Identify which cell holds the provided text, then report its [x, y] central coordinate. 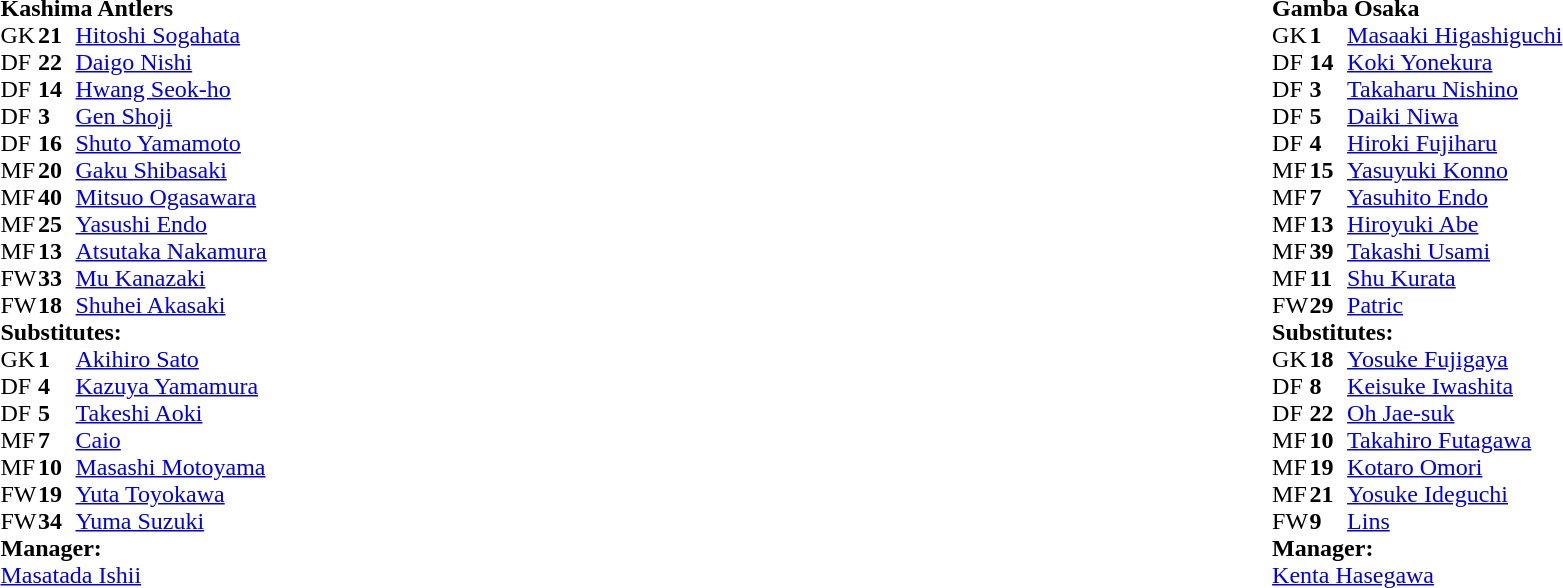
11 [1329, 278]
8 [1329, 386]
Patric [1454, 306]
Hwang Seok-ho [172, 90]
Takeshi Aoki [172, 414]
Hitoshi Sogahata [172, 36]
Shuto Yamamoto [172, 144]
Takashi Usami [1454, 252]
40 [57, 198]
Mu Kanazaki [172, 278]
Yosuke Ideguchi [1454, 494]
Akihiro Sato [172, 360]
29 [1329, 306]
34 [57, 522]
Yasuyuki Konno [1454, 170]
Kazuya Yamamura [172, 386]
Caio [172, 440]
Kotaro Omori [1454, 468]
Shuhei Akasaki [172, 306]
Hiroki Fujiharu [1454, 144]
Shu Kurata [1454, 278]
Mitsuo Ogasawara [172, 198]
Daigo Nishi [172, 62]
Koki Yonekura [1454, 62]
15 [1329, 170]
Yuta Toyokawa [172, 494]
33 [57, 278]
Hiroyuki Abe [1454, 224]
Yasushi Endo [172, 224]
Masaaki Higashiguchi [1454, 36]
Keisuke Iwashita [1454, 386]
Lins [1454, 522]
Yuma Suzuki [172, 522]
Masashi Motoyama [172, 468]
Oh Jae-suk [1454, 414]
Takaharu Nishino [1454, 90]
Atsutaka Nakamura [172, 252]
Gen Shoji [172, 116]
39 [1329, 252]
Yosuke Fujigaya [1454, 360]
20 [57, 170]
25 [57, 224]
Yasuhito Endo [1454, 198]
9 [1329, 522]
Takahiro Futagawa [1454, 440]
Gaku Shibasaki [172, 170]
Daiki Niwa [1454, 116]
16 [57, 144]
